Determine the [X, Y] coordinate at the center of the cell enclosing the given text.  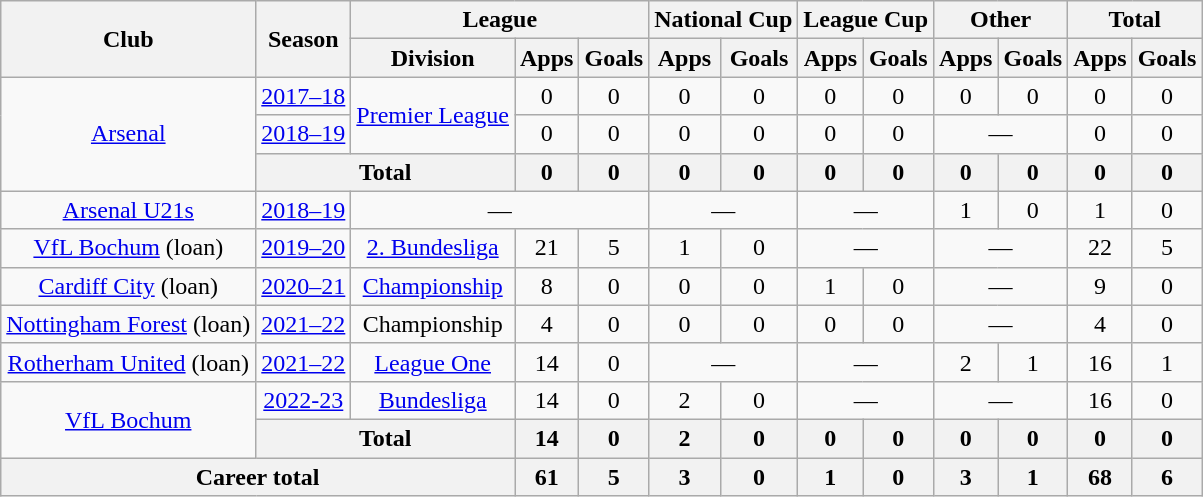
21 [546, 248]
National Cup [724, 20]
Nottingham Forest (loan) [128, 324]
Bundesliga [433, 400]
Other [1001, 20]
2022-23 [304, 400]
VfL Bochum [128, 419]
Season [304, 39]
Rotherham United (loan) [128, 362]
Career total [258, 477]
68 [1100, 477]
League One [433, 362]
League [500, 20]
6 [1167, 477]
8 [546, 286]
Arsenal U21s [128, 210]
61 [546, 477]
Cardiff City (loan) [128, 286]
League Cup [866, 20]
Division [433, 58]
VfL Bochum (loan) [128, 248]
2017–18 [304, 96]
2. Bundesliga [433, 248]
9 [1100, 286]
2019–20 [304, 248]
Arsenal [128, 134]
Club [128, 39]
22 [1100, 248]
2020–21 [304, 286]
Premier League [433, 115]
